Return (x, y) of the center of cell containing provided text 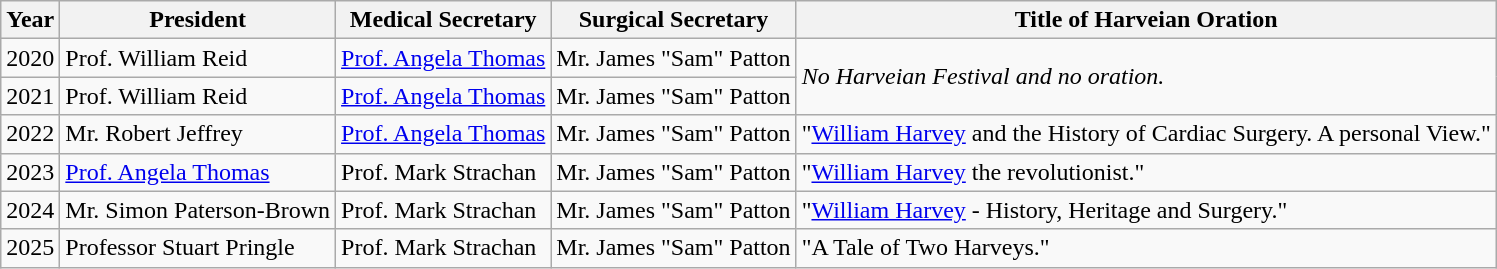
2021 (30, 96)
"A Tale of Two Harveys." (1146, 248)
"William Harvey the revolutionist." (1146, 172)
2025 (30, 248)
2024 (30, 210)
No Harveian Festival and no oration. (1146, 77)
2022 (30, 134)
2020 (30, 58)
President (198, 20)
2023 (30, 172)
"William Harvey and the History of Cardiac Surgery. A personal View." (1146, 134)
Title of Harveian Oration (1146, 20)
Medical Secretary (444, 20)
Year (30, 20)
Mr. Robert Jeffrey (198, 134)
Professor Stuart Pringle (198, 248)
Surgical Secretary (674, 20)
"William Harvey - History, Heritage and Surgery." (1146, 210)
Mr. Simon Paterson-Brown (198, 210)
